Determine the [X, Y] coordinate at the center of the cell enclosing the given text.  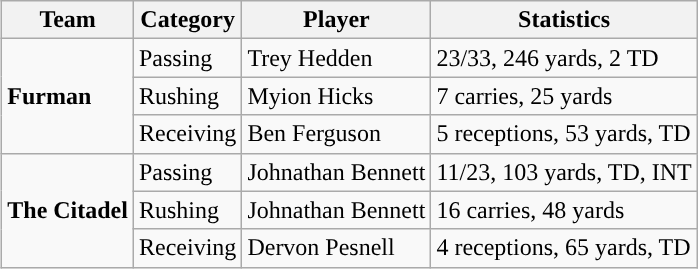
11/23, 103 yards, TD, INT [564, 172]
Dervon Pesnell [336, 248]
7 carries, 25 yards [564, 96]
Trey Hedden [336, 58]
Ben Ferguson [336, 134]
16 carries, 48 yards [564, 210]
5 receptions, 53 yards, TD [564, 134]
4 receptions, 65 yards, TD [564, 248]
Statistics [564, 20]
Furman [68, 96]
Player [336, 20]
23/33, 246 yards, 2 TD [564, 58]
Team [68, 20]
Myion Hicks [336, 96]
The Citadel [68, 210]
Category [187, 20]
